For the text-containing cell, return its midpoint in (x, y) coordinate format. 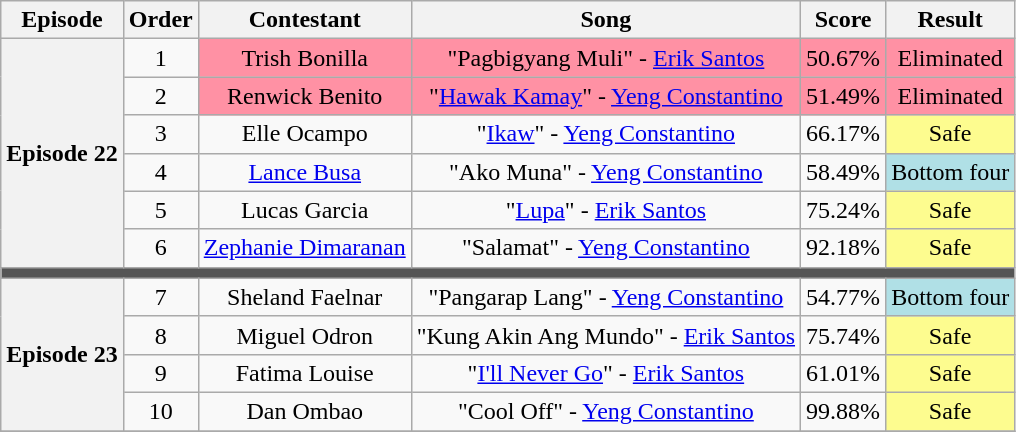
Trish Bonilla (304, 58)
"Salamat" - Yeng Constantino (606, 248)
Miguel Odron (304, 335)
Dan Ombao (304, 411)
50.67% (844, 58)
54.77% (844, 297)
8 (160, 335)
"I'll Never Go" - Erik Santos (606, 373)
Episode 23 (62, 354)
61.01% (844, 373)
75.24% (844, 210)
66.17% (844, 134)
92.18% (844, 248)
Order (160, 20)
4 (160, 172)
Sheland Faelnar (304, 297)
1 (160, 58)
99.88% (844, 411)
"Ikaw" - Yeng Constantino (606, 134)
9 (160, 373)
Episode (62, 20)
5 (160, 210)
Renwick Benito (304, 96)
"Cool Off" - Yeng Constantino (606, 411)
"Ako Muna" - Yeng Constantino (606, 172)
7 (160, 297)
2 (160, 96)
"Pagbigyang Muli" - Erik Santos (606, 58)
"Lupa" - Erik Santos (606, 210)
58.49% (844, 172)
51.49% (844, 96)
6 (160, 248)
Contestant (304, 20)
Score (844, 20)
Episode 22 (62, 153)
Song (606, 20)
Result (950, 20)
"Pangarap Lang" - Yeng Constantino (606, 297)
Zephanie Dimaranan (304, 248)
10 (160, 411)
"Hawak Kamay" - Yeng Constantino (606, 96)
"Kung Akin Ang Mundo" - Erik Santos (606, 335)
Fatima Louise (304, 373)
Elle Ocampo (304, 134)
Lance Busa (304, 172)
3 (160, 134)
Lucas Garcia (304, 210)
75.74% (844, 335)
